Extract the (x, y) coordinate from the center of the cell holding the provided text.  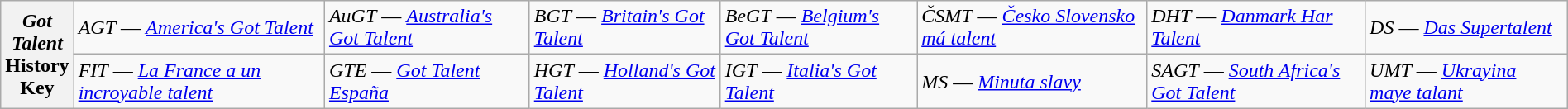
HGT — Holland's Got Talent (625, 81)
GTE — Got Talent España (427, 81)
MS — Minuta slavy (1032, 81)
BeGT — Belgium's Got Talent (819, 28)
Got Talent History Key (37, 54)
AGT — America's Got Talent (198, 28)
AuGT — Australia's Got Talent (427, 28)
UMT — Ukrayina maye talant (1467, 81)
SAGT — South Africa's Got Talent (1256, 81)
FIT — La France a un incroyable talent (198, 81)
IGT — Italia's Got Talent (819, 81)
DHT — Danmark Har Talent (1256, 28)
BGT — Britain's Got Talent (625, 28)
DS — Das Supertalent (1467, 28)
ČSMT — Česko Slovensko má talent (1032, 28)
